For the text-containing cell, return its midpoint in [X, Y] coordinate format. 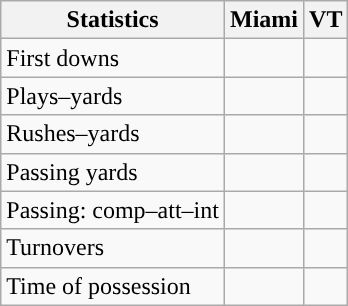
First downs [113, 58]
Passing yards [113, 172]
VT [326, 20]
Rushes–yards [113, 134]
Passing: comp–att–int [113, 210]
Time of possession [113, 286]
Turnovers [113, 248]
Statistics [113, 20]
Plays–yards [113, 96]
Miami [264, 20]
